Find where the given text appears and provide that cell's center as (x, y) coordinate. 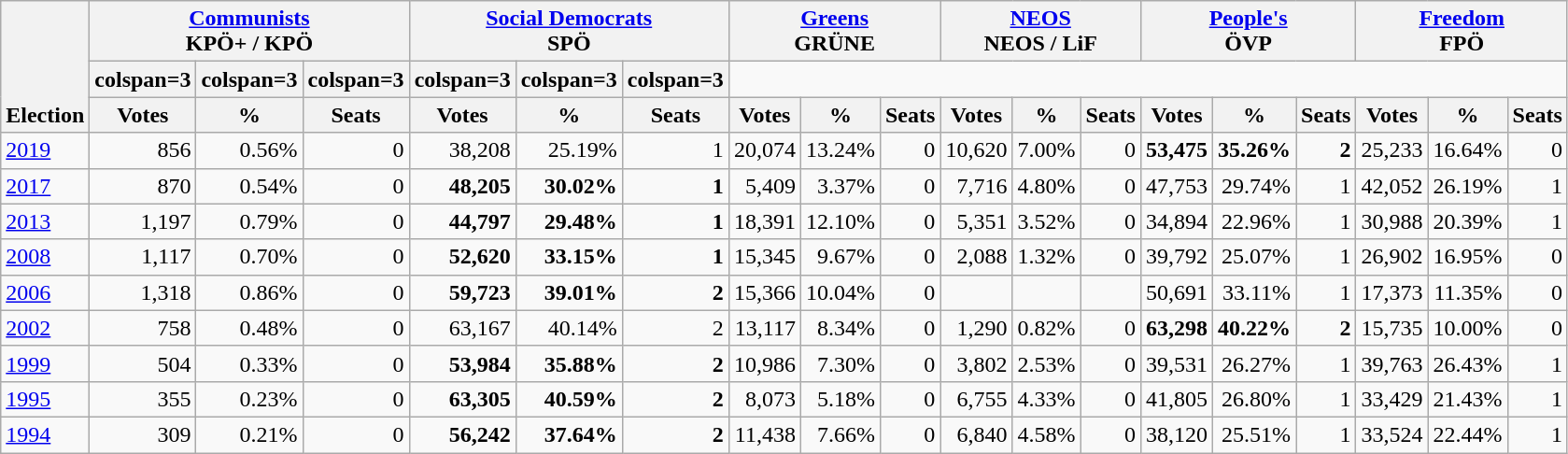
355 (143, 399)
1,290 (977, 328)
0.79% (249, 221)
41,805 (1177, 399)
6,840 (977, 434)
42,052 (1391, 186)
33.11% (1253, 292)
26.80% (1253, 399)
25.19% (569, 150)
0.54% (249, 186)
39,792 (1177, 257)
4.58% (1046, 434)
Election (45, 67)
1,197 (143, 221)
39,763 (1391, 363)
16.95% (1468, 257)
0.48% (249, 328)
2,088 (977, 257)
3.37% (841, 186)
10,620 (977, 150)
5,409 (764, 186)
5.18% (841, 399)
0.70% (249, 257)
15,735 (1391, 328)
30.02% (569, 186)
10.00% (1468, 328)
26.19% (1468, 186)
0.56% (249, 150)
7.00% (1046, 150)
870 (143, 186)
4.33% (1046, 399)
38,120 (1177, 434)
2017 (45, 186)
1994 (45, 434)
56,242 (462, 434)
0.21% (249, 434)
15,345 (764, 257)
7,716 (977, 186)
504 (143, 363)
309 (143, 434)
1995 (45, 399)
People'sÖVP (1248, 32)
10,986 (764, 363)
16.64% (1468, 150)
29.74% (1253, 186)
2006 (45, 292)
9.67% (841, 257)
21.43% (1468, 399)
8,073 (764, 399)
35.88% (569, 363)
7.30% (841, 363)
53,984 (462, 363)
33.15% (569, 257)
10.04% (841, 292)
3.52% (1046, 221)
20,074 (764, 150)
2.53% (1046, 363)
1,318 (143, 292)
40.14% (569, 328)
0.82% (1046, 328)
59,723 (462, 292)
26.43% (1468, 363)
758 (143, 328)
52,620 (462, 257)
44,797 (462, 221)
39,531 (1177, 363)
2019 (45, 150)
25,233 (1391, 150)
63,305 (462, 399)
2013 (45, 221)
35.26% (1253, 150)
33,524 (1391, 434)
3,802 (977, 363)
13,117 (764, 328)
29.48% (569, 221)
0.23% (249, 399)
8.34% (841, 328)
12.10% (841, 221)
1.32% (1046, 257)
2002 (45, 328)
38,208 (462, 150)
30,988 (1391, 221)
40.59% (569, 399)
NEOSNEOS / LiF (1040, 32)
53,475 (1177, 150)
26.27% (1253, 363)
17,373 (1391, 292)
11.35% (1468, 292)
CommunistsKPÖ+ / KPÖ (249, 32)
39.01% (569, 292)
6,755 (977, 399)
1999 (45, 363)
63,167 (462, 328)
34,894 (1177, 221)
FreedomFPÖ (1462, 32)
20.39% (1468, 221)
856 (143, 150)
40.22% (1253, 328)
7.66% (841, 434)
11,438 (764, 434)
63,298 (1177, 328)
0.86% (249, 292)
15,366 (764, 292)
0.33% (249, 363)
26,902 (1391, 257)
50,691 (1177, 292)
GreensGRÜNE (835, 32)
22.96% (1253, 221)
18,391 (764, 221)
33,429 (1391, 399)
4.80% (1046, 186)
Social DemocratsSPÖ (569, 32)
13.24% (841, 150)
25.51% (1253, 434)
48,205 (462, 186)
22.44% (1468, 434)
5,351 (977, 221)
25.07% (1253, 257)
1,117 (143, 257)
2008 (45, 257)
37.64% (569, 434)
47,753 (1177, 186)
